Identify which cell holds the provided text, then report its [x, y] central coordinate. 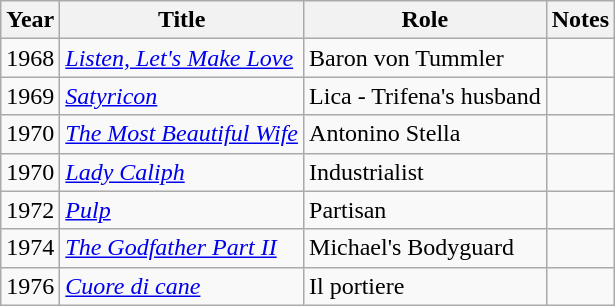
Year [30, 20]
Listen, Let's Make Love [182, 58]
Partisan [426, 210]
1972 [30, 210]
Lady Caliph [182, 172]
Antonino Stella [426, 134]
1976 [30, 286]
Title [182, 20]
Industrialist [426, 172]
Il portiere [426, 286]
Michael's Bodyguard [426, 248]
Cuore di cane [182, 286]
Lica - Trifena's husband [426, 96]
Satyricon [182, 96]
Baron von Tummler [426, 58]
1974 [30, 248]
Notes [580, 20]
1968 [30, 58]
The Most Beautiful Wife [182, 134]
Pulp [182, 210]
Role [426, 20]
1969 [30, 96]
The Godfather Part II [182, 248]
